Provide the (x, y) coordinate of the cell's center where the given text is located.  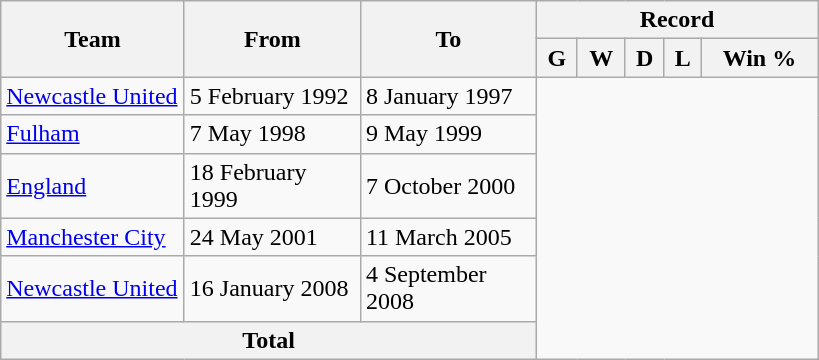
18 February 1999 (272, 186)
Record (676, 20)
W (601, 58)
Fulham (93, 134)
16 January 2008 (272, 288)
D (644, 58)
24 May 2001 (272, 237)
11 March 2005 (448, 237)
To (448, 39)
7 May 1998 (272, 134)
7 October 2000 (448, 186)
Team (93, 39)
L (682, 58)
4 September 2008 (448, 288)
Win % (759, 58)
G (556, 58)
From (272, 39)
9 May 1999 (448, 134)
8 January 1997 (448, 96)
England (93, 186)
Manchester City (93, 237)
5 February 1992 (272, 96)
Total (269, 340)
